Return the (X, Y) coordinate for the center point of the cell that contains the specified text.  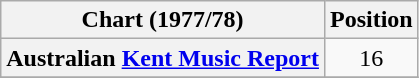
Chart (1977/78) (163, 20)
Position (371, 20)
16 (371, 58)
Australian Kent Music Report (163, 58)
